Return [X, Y] of the center of cell containing provided text 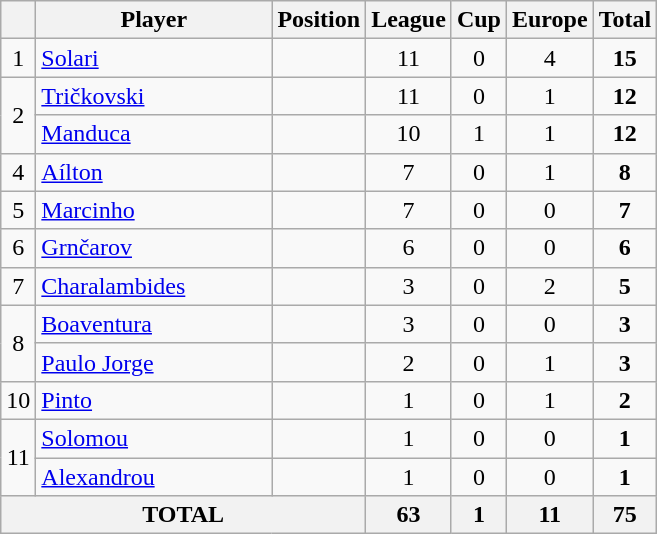
Charalambides [154, 286]
Europe [550, 20]
Marcinho [154, 210]
Manduca [154, 134]
Solomou [154, 438]
Boaventura [154, 324]
Paulo Jorge [154, 362]
TOTAL [184, 515]
Grnčarov [154, 248]
Solari [154, 58]
Player [154, 20]
75 [625, 515]
15 [625, 58]
Aílton [154, 172]
Cup [478, 20]
Total [625, 20]
63 [409, 515]
League [409, 20]
Position [319, 20]
Alexandrou [154, 477]
Tričkovski [154, 96]
Pinto [154, 400]
